Detect which cell encompasses the target text, then output its (X, Y) center coordinate. 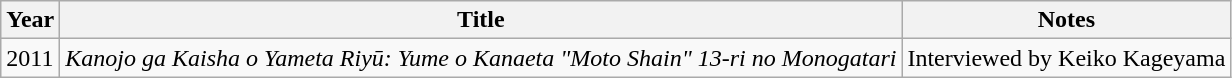
Kanojo ga Kaisha o Yameta Riyū: Yume o Kanaeta "Moto Shain" 13-ri no Monogatari (481, 58)
Notes (1066, 20)
Interviewed by Keiko Kageyama (1066, 58)
2011 (30, 58)
Title (481, 20)
Year (30, 20)
